Detect which cell encompasses the target text, then output its (X, Y) center coordinate. 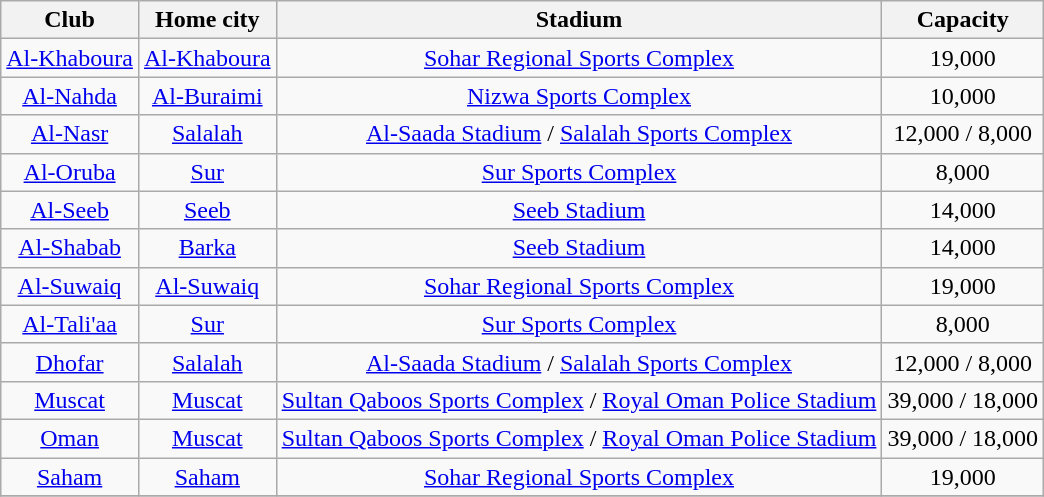
Nizwa Sports Complex (579, 96)
Seeb (207, 210)
Oman (70, 438)
Club (70, 20)
Al-Nahda (70, 96)
10,000 (963, 96)
Barka (207, 248)
Al-Tali'aa (70, 324)
Home city (207, 20)
Al-Nasr (70, 134)
Al-Oruba (70, 172)
Al-Buraimi (207, 96)
Al-Seeb (70, 210)
Stadium (579, 20)
Capacity (963, 20)
Al-Shabab (70, 248)
Dhofar (70, 362)
